Provide the (X, Y) coordinate of the cell's center where the given text is located.  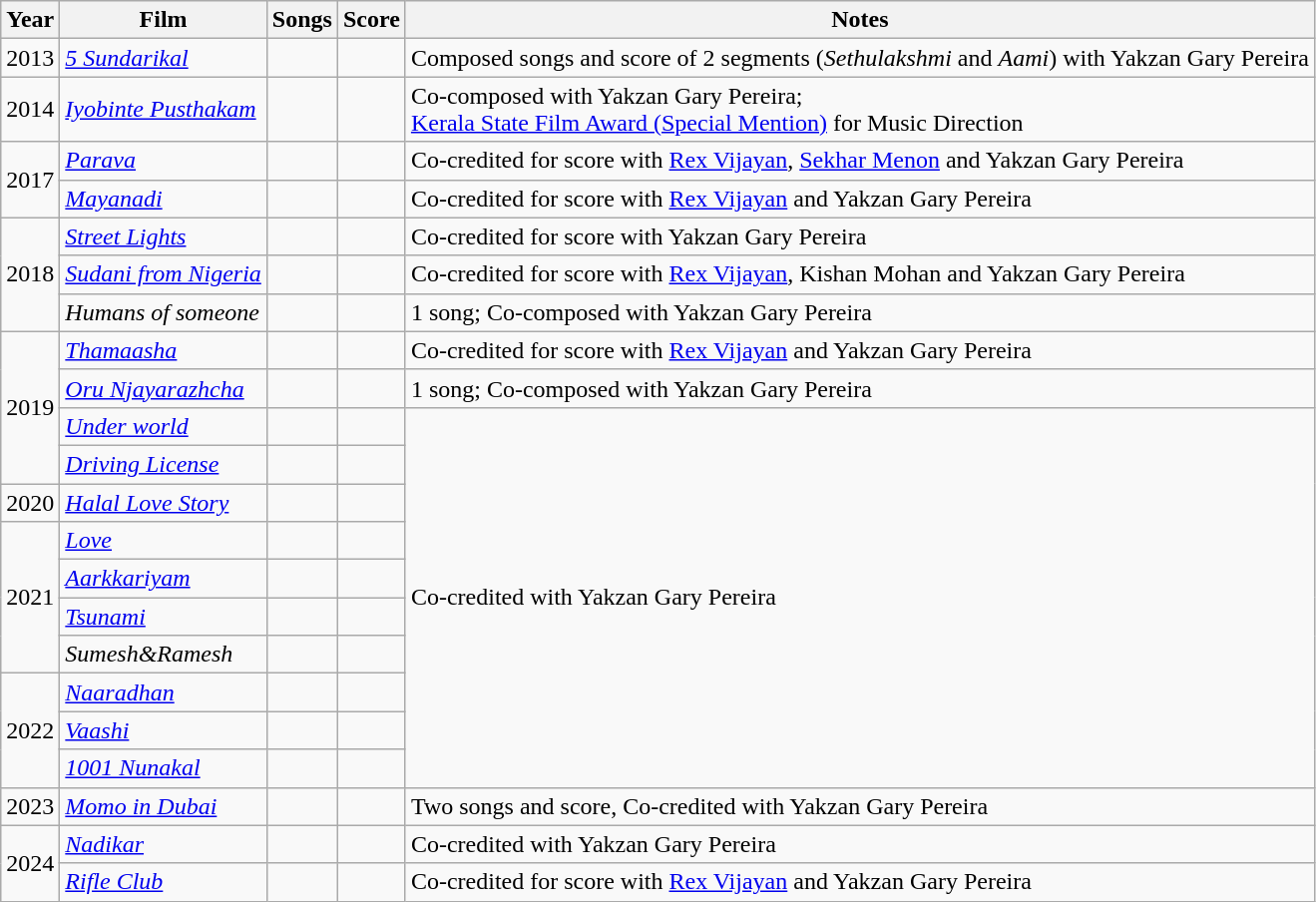
1001 Nunakal (164, 768)
Momo in Dubai (164, 806)
Songs (301, 20)
2013 (30, 58)
2020 (30, 502)
Rifle Club (164, 882)
2018 (30, 274)
2022 (30, 730)
2024 (30, 863)
2023 (30, 806)
2019 (30, 407)
Iyobinte Pusthakam (164, 110)
Tsunami (164, 617)
2021 (30, 598)
Driving License (164, 464)
Co-credited for score with Yakzan Gary Pereira (860, 236)
Oru Njayarazhcha (164, 388)
Nadikar (164, 844)
Aarkkariyam (164, 579)
Thamaasha (164, 350)
Vaashi (164, 730)
Naaradhan (164, 692)
Score (371, 20)
Two songs and score, Co-credited with Yakzan Gary Pereira (860, 806)
5 Sundarikal (164, 58)
Humans of someone (164, 312)
Sudani from Nigeria (164, 274)
Composed songs and score of 2 segments (Sethulakshmi and Aami) with Yakzan Gary Pereira (860, 58)
Film (164, 20)
Parava (164, 161)
Notes (860, 20)
Love (164, 541)
Street Lights (164, 236)
Year (30, 20)
Co-credited for score with Rex Vijayan, Sekhar Menon and Yakzan Gary Pereira (860, 161)
Co-composed with Yakzan Gary Pereira;Kerala State Film Award (Special Mention) for Music Direction (860, 110)
2014 (30, 110)
2017 (30, 180)
Sumesh&Ramesh (164, 655)
Halal Love Story (164, 502)
Mayanadi (164, 199)
Under world (164, 426)
Co-credited for score with Rex Vijayan, Kishan Mohan and Yakzan Gary Pereira (860, 274)
